Pinpoint the cell where the given text exists, returning its [X, Y] midpoint coordinate. 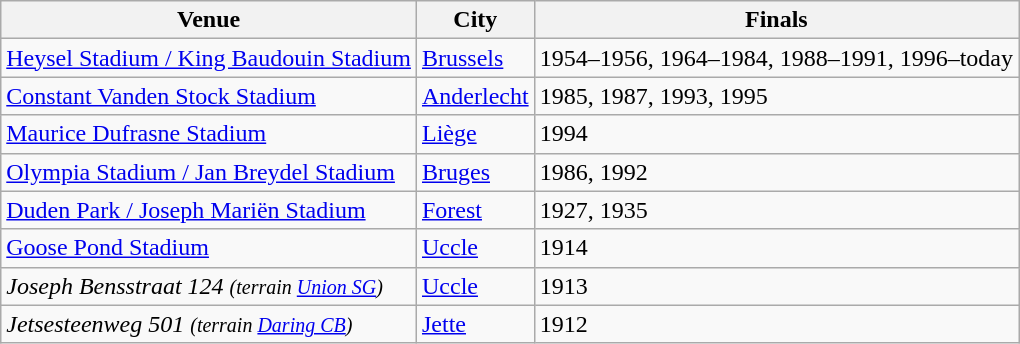
Goose Pond Stadium [209, 248]
Maurice Dufrasne Stadium [209, 134]
Bruges [475, 172]
1927, 1935 [776, 210]
Forest [475, 210]
1994 [776, 134]
1912 [776, 324]
City [475, 20]
Brussels [475, 58]
Liège [475, 134]
Anderlecht [475, 96]
Constant Vanden Stock Stadium [209, 96]
1986, 1992 [776, 172]
Jetsesteenweg 501 (terrain Daring CB) [209, 324]
Olympia Stadium / Jan Breydel Stadium [209, 172]
Duden Park / Joseph Mariën Stadium [209, 210]
Finals [776, 20]
Jette [475, 324]
Heysel Stadium / King Baudouin Stadium [209, 58]
1954–1956, 1964–1984, 1988–1991, 1996–today [776, 58]
Venue [209, 20]
1985, 1987, 1993, 1995 [776, 96]
Joseph Bensstraat 124 (terrain Union SG) [209, 286]
1913 [776, 286]
1914 [776, 248]
